Identify which cell holds the provided text, then report its [X, Y] central coordinate. 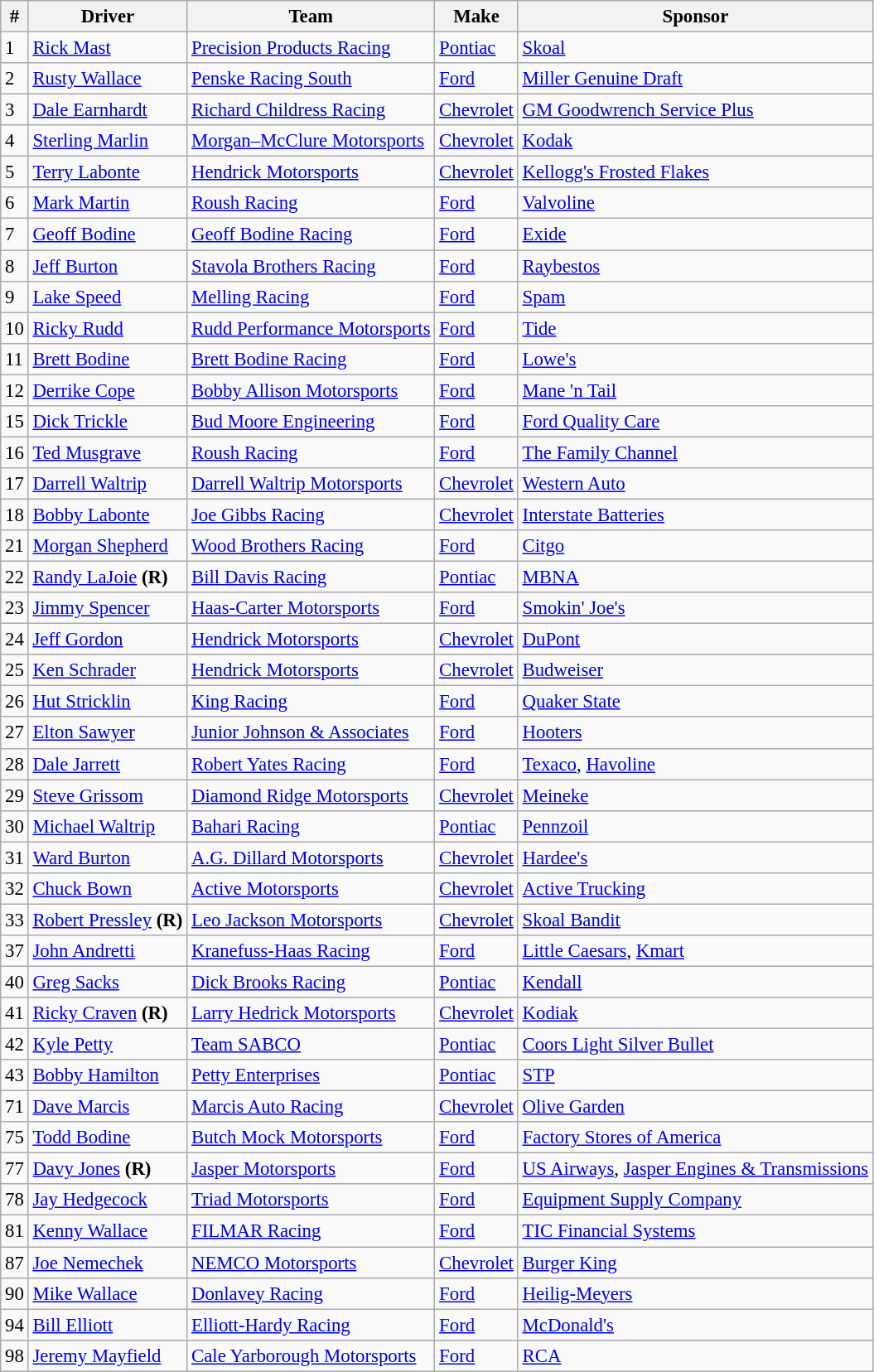
STP [695, 1075]
8 [15, 266]
15 [15, 422]
24 [15, 640]
Little Caesars, Kmart [695, 951]
Bobby Hamilton [108, 1075]
Heilig-Meyers [695, 1293]
Pennzoil [695, 826]
18 [15, 514]
Bud Moore Engineering [311, 422]
21 [15, 546]
Dale Earnhardt [108, 110]
81 [15, 1231]
Darrell Waltrip [108, 484]
Brett Bodine [108, 359]
Brett Bodine Racing [311, 359]
Exide [695, 234]
Western Auto [695, 484]
75 [15, 1138]
10 [15, 328]
Randy LaJoie (R) [108, 577]
A.G. Dillard Motorsports [311, 857]
Bill Elliott [108, 1325]
Olive Garden [695, 1107]
FILMAR Racing [311, 1231]
Mark Martin [108, 203]
Sponsor [695, 17]
1 [15, 48]
Valvoline [695, 203]
Marcis Auto Racing [311, 1107]
Leo Jackson Motorsports [311, 920]
Rudd Performance Motorsports [311, 328]
16 [15, 452]
Morgan Shepherd [108, 546]
Morgan–McClure Motorsports [311, 141]
33 [15, 920]
King Racing [311, 702]
Kenny Wallace [108, 1231]
Geoff Bodine Racing [311, 234]
Dick Trickle [108, 422]
Sterling Marlin [108, 141]
Triad Motorsports [311, 1200]
78 [15, 1200]
Smokin' Joe's [695, 608]
Geoff Bodine [108, 234]
Donlavey Racing [311, 1293]
Larry Hedrick Motorsports [311, 1013]
Ricky Rudd [108, 328]
12 [15, 390]
98 [15, 1355]
Dale Jarrett [108, 764]
41 [15, 1013]
90 [15, 1293]
Jimmy Spencer [108, 608]
Jasper Motorsports [311, 1169]
Driver [108, 17]
7 [15, 234]
Texaco, Havoline [695, 764]
Kendall [695, 982]
42 [15, 1045]
17 [15, 484]
Darrell Waltrip Motorsports [311, 484]
Make [476, 17]
Equipment Supply Company [695, 1200]
Citgo [695, 546]
4 [15, 141]
25 [15, 670]
Dave Marcis [108, 1107]
Kodiak [695, 1013]
5 [15, 172]
Factory Stores of America [695, 1138]
Tide [695, 328]
87 [15, 1263]
Joe Nemechek [108, 1263]
Rick Mast [108, 48]
Kellogg's Frosted Flakes [695, 172]
The Family Channel [695, 452]
Wood Brothers Racing [311, 546]
Junior Johnson & Associates [311, 733]
32 [15, 889]
71 [15, 1107]
27 [15, 733]
29 [15, 795]
11 [15, 359]
Cale Yarborough Motorsports [311, 1355]
Joe Gibbs Racing [311, 514]
Bobby Allison Motorsports [311, 390]
Chuck Bown [108, 889]
MBNA [695, 577]
Lake Speed [108, 297]
Elliott-Hardy Racing [311, 1325]
GM Goodwrench Service Plus [695, 110]
John Andretti [108, 951]
26 [15, 702]
Bill Davis Racing [311, 577]
Todd Bodine [108, 1138]
Miller Genuine Draft [695, 79]
Jeff Gordon [108, 640]
Penske Racing South [311, 79]
Hooters [695, 733]
Skoal [695, 48]
Precision Products Racing [311, 48]
Coors Light Silver Bullet [695, 1045]
Elton Sawyer [108, 733]
Davy Jones (R) [108, 1169]
2 [15, 79]
Lowe's [695, 359]
Mike Wallace [108, 1293]
31 [15, 857]
Bahari Racing [311, 826]
43 [15, 1075]
3 [15, 110]
NEMCO Motorsports [311, 1263]
Mane 'n Tail [695, 390]
Active Trucking [695, 889]
Jeff Burton [108, 266]
37 [15, 951]
Kodak [695, 141]
Melling Racing [311, 297]
Budweiser [695, 670]
US Airways, Jasper Engines & Transmissions [695, 1169]
Ward Burton [108, 857]
40 [15, 982]
94 [15, 1325]
Quaker State [695, 702]
TIC Financial Systems [695, 1231]
DuPont [695, 640]
Robert Pressley (R) [108, 920]
McDonald's [695, 1325]
Active Motorsports [311, 889]
Petty Enterprises [311, 1075]
Jay Hedgecock [108, 1200]
6 [15, 203]
Raybestos [695, 266]
28 [15, 764]
Interstate Batteries [695, 514]
Kyle Petty [108, 1045]
Richard Childress Racing [311, 110]
Burger King [695, 1263]
Butch Mock Motorsports [311, 1138]
Greg Sacks [108, 982]
Terry Labonte [108, 172]
Dick Brooks Racing [311, 982]
Haas-Carter Motorsports [311, 608]
22 [15, 577]
Bobby Labonte [108, 514]
Robert Yates Racing [311, 764]
# [15, 17]
9 [15, 297]
Team [311, 17]
Hut Stricklin [108, 702]
23 [15, 608]
77 [15, 1169]
Ted Musgrave [108, 452]
Spam [695, 297]
Michael Waltrip [108, 826]
Hardee's [695, 857]
Stavola Brothers Racing [311, 266]
Steve Grissom [108, 795]
Diamond Ridge Motorsports [311, 795]
Team SABCO [311, 1045]
Rusty Wallace [108, 79]
Skoal Bandit [695, 920]
RCA [695, 1355]
Meineke [695, 795]
30 [15, 826]
Ken Schrader [108, 670]
Kranefuss-Haas Racing [311, 951]
Derrike Cope [108, 390]
Jeremy Mayfield [108, 1355]
Ford Quality Care [695, 422]
Ricky Craven (R) [108, 1013]
